Scan for the cell matching the given text and deliver its (X, Y) coordinate at center. 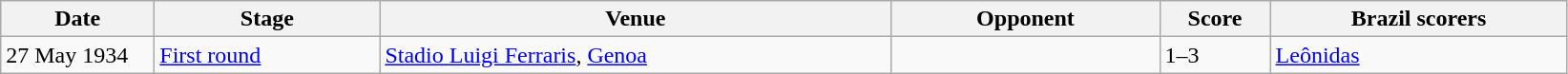
1–3 (1215, 55)
Opponent (1025, 19)
First round (267, 55)
Stage (267, 19)
27 May 1934 (78, 55)
Leônidas (1418, 55)
Venue (636, 19)
Score (1215, 19)
Brazil scorers (1418, 19)
Stadio Luigi Ferraris, Genoa (636, 55)
Date (78, 19)
